Locate the cell with the specified text and output its (X, Y) center coordinate. 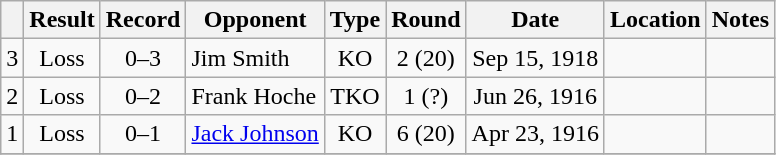
0–3 (143, 58)
Frank Hoche (255, 96)
Jack Johnson (255, 134)
0–1 (143, 134)
Date (535, 20)
Sep 15, 1918 (535, 58)
6 (20) (426, 134)
Result (62, 20)
2 (20) (426, 58)
Round (426, 20)
3 (12, 58)
Jim Smith (255, 58)
Opponent (255, 20)
Apr 23, 1916 (535, 134)
2 (12, 96)
Record (143, 20)
TKO (354, 96)
Location (655, 20)
1 (?) (426, 96)
0–2 (143, 96)
Type (354, 20)
Notes (740, 20)
Jun 26, 1916 (535, 96)
1 (12, 134)
